Determine the (X, Y) coordinate at the center of the cell enclosing the given text.  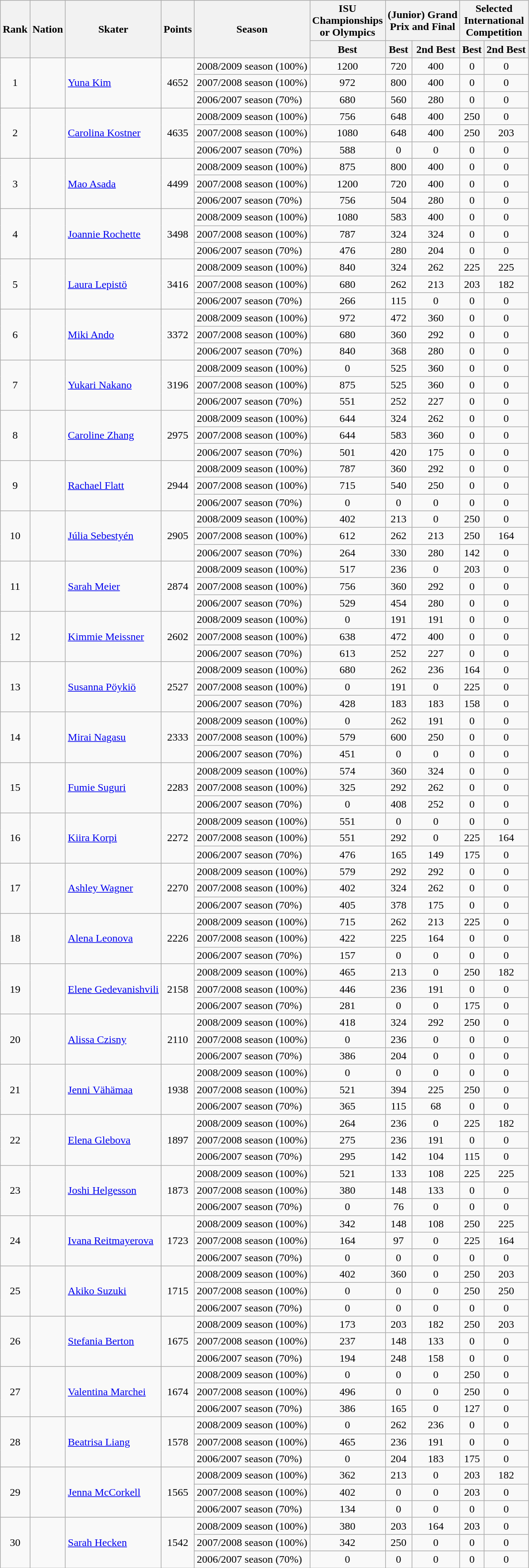
560 (398, 100)
104 (436, 1157)
Akiko Suzuki (113, 1291)
638 (348, 637)
Yukari Nakano (113, 385)
501 (348, 452)
588 (348, 150)
20 (15, 1039)
Yuna Kim (113, 83)
Skater (113, 29)
27 (15, 1392)
1715 (177, 1291)
17 (15, 888)
Sarah Meier (113, 586)
2158 (177, 989)
3498 (177, 234)
2602 (177, 637)
24 (15, 1240)
Season (252, 29)
Rachael Flatt (113, 485)
1723 (177, 1240)
3196 (177, 385)
6 (15, 335)
Alissa Czisny (113, 1039)
325 (348, 788)
26 (15, 1341)
194 (348, 1358)
4 (15, 234)
394 (398, 1090)
149 (436, 855)
157 (348, 955)
Points (177, 29)
Mao Asada (113, 183)
2283 (177, 788)
540 (398, 485)
Alena Leonova (113, 939)
Selected International Competition (494, 21)
1938 (177, 1090)
(Junior) Grand Prix and Final (423, 21)
2226 (177, 939)
365 (348, 1106)
11 (15, 586)
4499 (177, 183)
Nation (48, 29)
Ashley Wagner (113, 888)
Joannie Rochette (113, 234)
266 (348, 301)
173 (348, 1325)
454 (398, 603)
Beatrisa Liang (113, 1442)
23 (15, 1190)
2975 (177, 435)
Laura Lepistö (113, 284)
Caroline Zhang (113, 435)
368 (398, 351)
Kiira Korpi (113, 838)
Joshi Helgesson (113, 1190)
496 (348, 1392)
422 (348, 939)
3416 (177, 284)
1578 (177, 1442)
28 (15, 1442)
574 (348, 771)
1873 (177, 1190)
4635 (177, 133)
7 (15, 385)
Valentina Marchei (113, 1392)
1565 (177, 1492)
2944 (177, 485)
5 (15, 284)
2270 (177, 888)
Jenni Vähämaa (113, 1090)
612 (348, 536)
1542 (177, 1542)
275 (348, 1140)
Júlia Sebestyén (113, 536)
13 (15, 687)
Stefania Berton (113, 1341)
517 (348, 570)
ISU Championships or Olympics (348, 21)
446 (348, 989)
295 (348, 1157)
Mirai Nagasu (113, 737)
405 (348, 905)
1674 (177, 1392)
21 (15, 1090)
529 (348, 603)
2333 (177, 737)
237 (348, 1341)
97 (398, 1240)
Elene Gedevanishvili (113, 989)
Ivana Reitmayerova (113, 1240)
1675 (177, 1341)
8 (15, 435)
378 (398, 905)
2905 (177, 536)
14 (15, 737)
418 (348, 1022)
19 (15, 989)
362 (348, 1475)
Kimmie Meissner (113, 637)
16 (15, 838)
76 (398, 1207)
600 (398, 737)
2110 (177, 1039)
134 (348, 1509)
Elena Glebova (113, 1140)
613 (348, 653)
2 (15, 133)
Susanna Pöykiö (113, 687)
4652 (177, 83)
420 (398, 452)
408 (398, 804)
248 (398, 1358)
1897 (177, 1140)
29 (15, 1492)
12 (15, 637)
Sarah Hecken (113, 1542)
504 (398, 200)
2527 (177, 687)
18 (15, 939)
2272 (177, 838)
127 (472, 1408)
3372 (177, 335)
Rank (15, 29)
Fumie Suguri (113, 788)
1 (15, 83)
30 (15, 1542)
22 (15, 1140)
Miki Ando (113, 335)
Carolina Kostner (113, 133)
2874 (177, 586)
281 (348, 1006)
9 (15, 485)
10 (15, 536)
Jenna McCorkell (113, 1492)
15 (15, 788)
428 (348, 704)
68 (436, 1106)
3 (15, 183)
451 (348, 754)
330 (398, 553)
25 (15, 1291)
